Extract the (x, y) coordinate from the center of the cell holding the provided text.  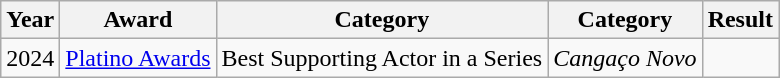
Platino Awards (138, 58)
Result (740, 20)
Best Supporting Actor in a Series (382, 58)
Award (138, 20)
2024 (30, 58)
Cangaço Novo (625, 58)
Year (30, 20)
